Output the [x, y] coordinate of the center of the cell containing the given text.  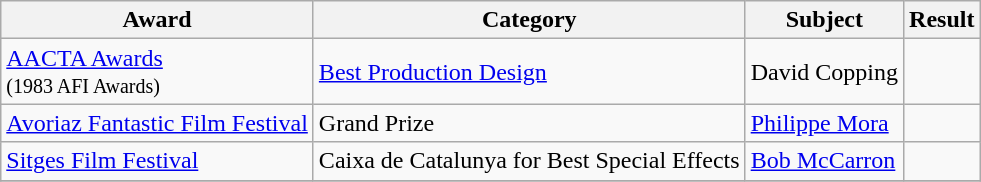
Philippe Mora [824, 123]
Subject [824, 20]
AACTA Awards(1983 AFI Awards) [158, 72]
Category [529, 20]
David Copping [824, 72]
Grand Prize [529, 123]
Sitges Film Festival [158, 161]
Result [942, 20]
Avoriaz Fantastic Film Festival [158, 123]
Award [158, 20]
Best Production Design [529, 72]
Caixa de Catalunya for Best Special Effects [529, 161]
Bob McCarron [824, 161]
